For the text-containing cell, return its midpoint in [X, Y] coordinate format. 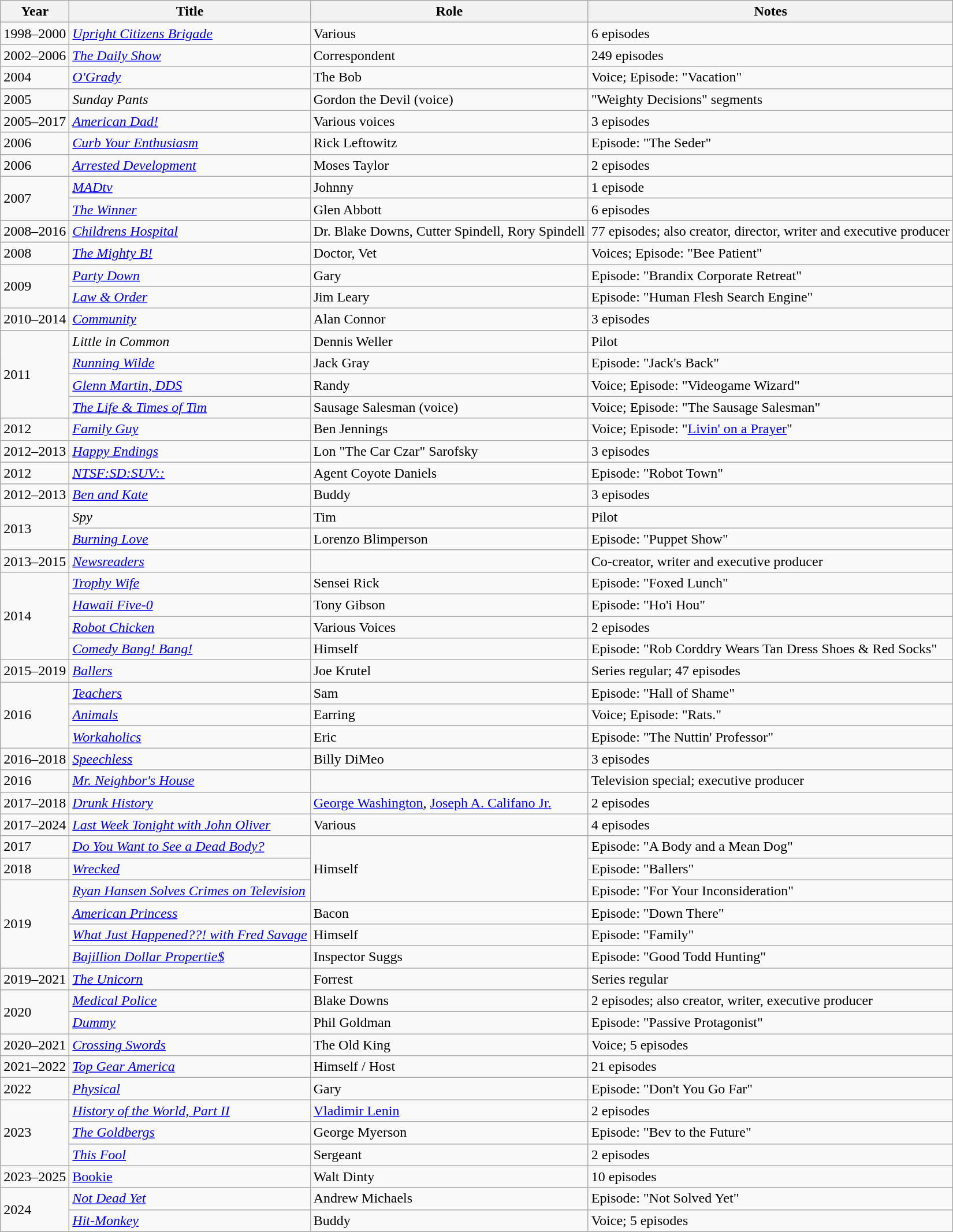
2020 [35, 1012]
The Goldbergs [189, 1133]
Episode: "Foxed Lunch" [770, 583]
Happy Endings [189, 451]
Episode: "Don't You Go Far" [770, 1089]
Television special; executive producer [770, 781]
Curb Your Enthusiasm [189, 143]
Rick Leftowitz [449, 143]
Jim Leary [449, 297]
Sausage Salesman (voice) [449, 407]
Earring [449, 715]
2020–2021 [35, 1045]
Episode: "Ballers" [770, 869]
Lorenzo Blimperson [449, 539]
George Myerson [449, 1133]
Episode: "Down There" [770, 913]
Episode: "Family" [770, 935]
Doctor, Vet [449, 253]
Dr. Blake Downs, Cutter Spindell, Rory Spindell [449, 231]
Himself / Host [449, 1067]
21 episodes [770, 1067]
Ballers [189, 671]
Family Guy [189, 429]
Tim [449, 517]
2013–2015 [35, 561]
Newsreaders [189, 561]
Various voices [449, 121]
Notes [770, 12]
"Weighty Decisions" segments [770, 99]
Series regular; 47 episodes [770, 671]
2019–2021 [35, 979]
Not Dead Yet [189, 1198]
Ben and Kate [189, 495]
Episode: "Rob Corddry Wears Tan Dress Shoes & Red Socks" [770, 649]
2018 [35, 869]
Lon "The Car Czar" Sarofsky [449, 451]
Animals [189, 715]
Episode: "Robot Town" [770, 473]
Episode: "Hall of Shame" [770, 693]
Running Wilde [189, 363]
Law & Order [189, 297]
O'Grady [189, 77]
Party Down [189, 276]
Episode: "The Seder" [770, 143]
Glen Abbott [449, 209]
Walt Dinty [449, 1177]
Burning Love [189, 539]
The Daily Show [189, 55]
The Life & Times of Tim [189, 407]
Ryan Hansen Solves Crimes on Television [189, 891]
2011 [35, 374]
2017–2018 [35, 803]
MADtv [189, 187]
This Fool [189, 1155]
Vladimir Lenin [449, 1111]
NTSF:SD:SUV:: [189, 473]
Dennis Weller [449, 341]
Teachers [189, 693]
Blake Downs [449, 1001]
1998–2000 [35, 34]
Bookie [189, 1177]
2024 [35, 1209]
Billy DiMeo [449, 759]
2004 [35, 77]
2009 [35, 286]
2010–2014 [35, 319]
Co-creator, writer and executive producer [770, 561]
Episode: "Human Flesh Search Engine" [770, 297]
Voices; Episode: "Bee Patient" [770, 253]
Series regular [770, 979]
2008 [35, 253]
Episode: "Not Solved Yet" [770, 1198]
American Dad! [189, 121]
2019 [35, 924]
Phil Goldman [449, 1023]
Various Voices [449, 627]
Do You Want to See a Dead Body? [189, 847]
2 episodes; also creator, writer, executive producer [770, 1001]
Top Gear America [189, 1067]
2015–2019 [35, 671]
Speechless [189, 759]
Voice; Episode: "Vacation" [770, 77]
Bacon [449, 913]
George Washington, Joseph A. Califano Jr. [449, 803]
2021–2022 [35, 1067]
History of the World, Part II [189, 1111]
Moses Taylor [449, 165]
Episode: "A Body and a Mean Dog" [770, 847]
Trophy Wife [189, 583]
What Just Happened??! with Fred Savage [189, 935]
Episode: "Bev to the Future" [770, 1133]
2017–2024 [35, 825]
2002–2006 [35, 55]
Episode: "Puppet Show" [770, 539]
2014 [35, 616]
Upright Citizens Brigade [189, 34]
Inspector Suggs [449, 956]
2016–2018 [35, 759]
Sergeant [449, 1155]
Andrew Michaels [449, 1198]
The Winner [189, 209]
2023–2025 [35, 1177]
The Mighty B! [189, 253]
Eric [449, 737]
Agent Coyote Daniels [449, 473]
Hit-Monkey [189, 1220]
Gordon the Devil (voice) [449, 99]
1 episode [770, 187]
2008–2016 [35, 231]
Voice; Episode: "The Sausage Salesman" [770, 407]
Glenn Martin, DDS [189, 385]
Ben Jennings [449, 429]
Physical [189, 1089]
Jack Gray [449, 363]
Arrested Development [189, 165]
77 episodes; also creator, director, writer and executive producer [770, 231]
2007 [35, 198]
Tony Gibson [449, 605]
The Unicorn [189, 979]
2013 [35, 528]
Voice; Episode: "Livin' on a Prayer" [770, 429]
Mr. Neighbor's House [189, 781]
2005–2017 [35, 121]
249 episodes [770, 55]
Wrecked [189, 869]
2022 [35, 1089]
Episode: "The Nuttin' Professor" [770, 737]
Episode: "Good Todd Hunting" [770, 956]
Joe Krutel [449, 671]
Workaholics [189, 737]
Childrens Hospital [189, 231]
Medical Police [189, 1001]
Sam [449, 693]
Voice; Episode: "Videogame Wizard" [770, 385]
Correspondent [449, 55]
The Bob [449, 77]
The Old King [449, 1045]
2005 [35, 99]
2017 [35, 847]
Crossing Swords [189, 1045]
Title [189, 12]
Forrest [449, 979]
Bajillion Dollar Propertie$ [189, 956]
Little in Common [189, 341]
American Princess [189, 913]
Year [35, 12]
Hawaii Five-0 [189, 605]
Last Week Tonight with John Oliver [189, 825]
Spy [189, 517]
Community [189, 319]
10 episodes [770, 1177]
Alan Connor [449, 319]
2023 [35, 1133]
Sensei Rick [449, 583]
4 episodes [770, 825]
Voice; Episode: "Rats." [770, 715]
Episode: "Ho'i Hou" [770, 605]
Dummy [189, 1023]
Role [449, 12]
Episode: "Jack's Back" [770, 363]
Randy [449, 385]
Episode: "Brandix Corporate Retreat" [770, 276]
Episode: "Passive Protagonist" [770, 1023]
Johnny [449, 187]
Drunk History [189, 803]
Sunday Pants [189, 99]
Robot Chicken [189, 627]
Episode: "For Your Inconsideration" [770, 891]
Comedy Bang! Bang! [189, 649]
